Output the (x, y) coordinate of the center of the cell containing the given text.  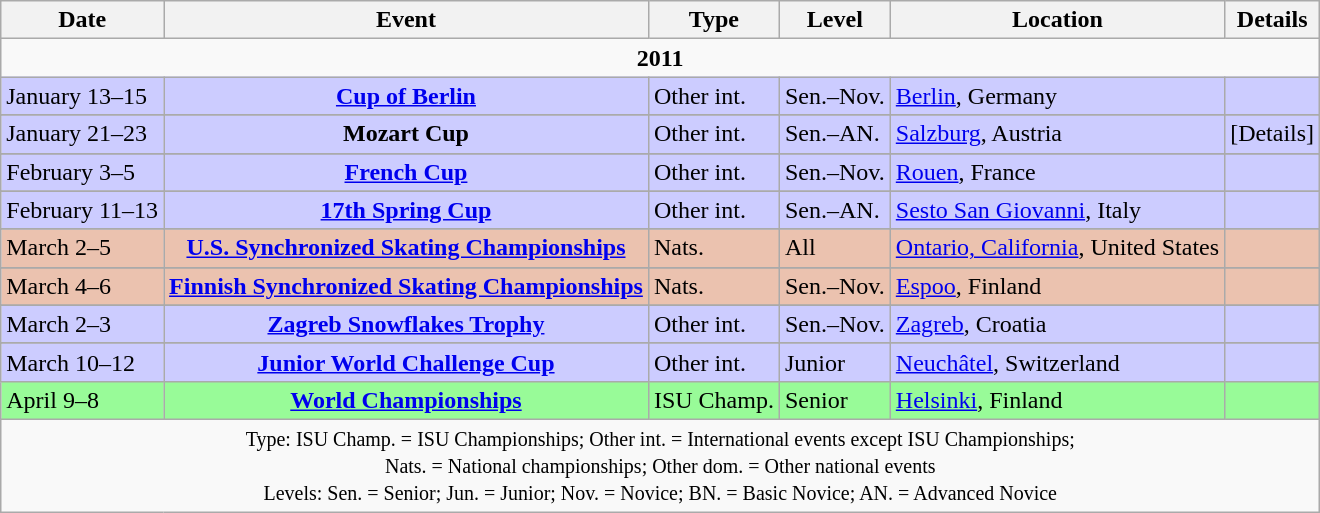
February 11–13 (82, 210)
Cup of Berlin (406, 96)
Berlin, Germany (1057, 96)
Finnish Synchronized Skating Championships (406, 286)
Espoo, Finland (1057, 286)
Helsinki, Finland (1057, 400)
French Cup (406, 172)
Level (834, 20)
January 13–15 (82, 96)
Type (714, 20)
February 3–5 (82, 172)
March 4–6 (82, 286)
Rouen, France (1057, 172)
Event (406, 20)
Neuchâtel, Switzerland (1057, 362)
Zagreb Snowflakes Trophy (406, 324)
ISU Champ. (714, 400)
Location (1057, 20)
March 10–12 (82, 362)
Sesto San Giovanni, Italy (1057, 210)
Salzburg, Austria (1057, 134)
[Details] (1272, 134)
World Championships (406, 400)
Junior (834, 362)
Details (1272, 20)
Ontario, California, United States (1057, 248)
March 2–3 (82, 324)
All (834, 248)
Senior (834, 400)
17th Spring Cup (406, 210)
Zagreb, Croatia (1057, 324)
Junior World Challenge Cup (406, 362)
Date (82, 20)
April 9–8 (82, 400)
March 2–5 (82, 248)
2011 (660, 58)
U.S. Synchronized Skating Championships (406, 248)
January 21–23 (82, 134)
Mozart Cup (406, 134)
